Return the (X, Y) coordinate for the center point of the cell that contains the specified text.  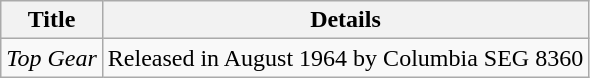
Top Gear (52, 58)
Title (52, 20)
Released in August 1964 by Columbia SEG 8360 (345, 58)
Details (345, 20)
